Search for the cell housing the specified text and yield its (X, Y) center coordinate. 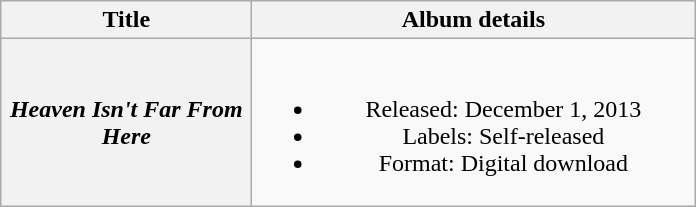
Title (126, 20)
Heaven Isn't Far From Here (126, 122)
Released: December 1, 2013Labels: Self-releasedFormat: Digital download (474, 122)
Album details (474, 20)
